Output the [X, Y] coordinate of the center of the cell containing the given text.  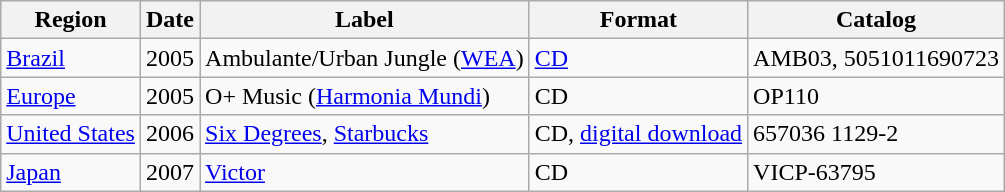
Japan [71, 172]
Ambulante/Urban Jungle (WEA) [365, 58]
OP110 [876, 96]
Region [71, 20]
2007 [170, 172]
Victor [365, 172]
VICP-63795 [876, 172]
Format [638, 20]
Catalog [876, 20]
AMB03, 5051011690723 [876, 58]
657036 1129-2 [876, 134]
Brazil [71, 58]
Date [170, 20]
Label [365, 20]
United States [71, 134]
Europe [71, 96]
Six Degrees, Starbucks [365, 134]
CD, digital download [638, 134]
2006 [170, 134]
O+ Music (Harmonia Mundi) [365, 96]
